Output the (x, y) coordinate of the center of the cell containing the given text.  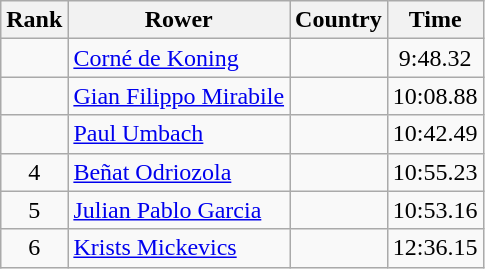
Country (339, 20)
5 (34, 210)
12:36.15 (435, 248)
9:48.32 (435, 58)
10:08.88 (435, 96)
10:42.49 (435, 134)
Julian Pablo Garcia (179, 210)
10:55.23 (435, 172)
Time (435, 20)
6 (34, 248)
Corné de Koning (179, 58)
Paul Umbach (179, 134)
Beñat Odriozola (179, 172)
4 (34, 172)
10:53.16 (435, 210)
Rank (34, 20)
Rower (179, 20)
Krists Mickevics (179, 248)
Gian Filippo Mirabile (179, 96)
